Return the (X, Y) coordinate for the center point of the cell that contains the specified text.  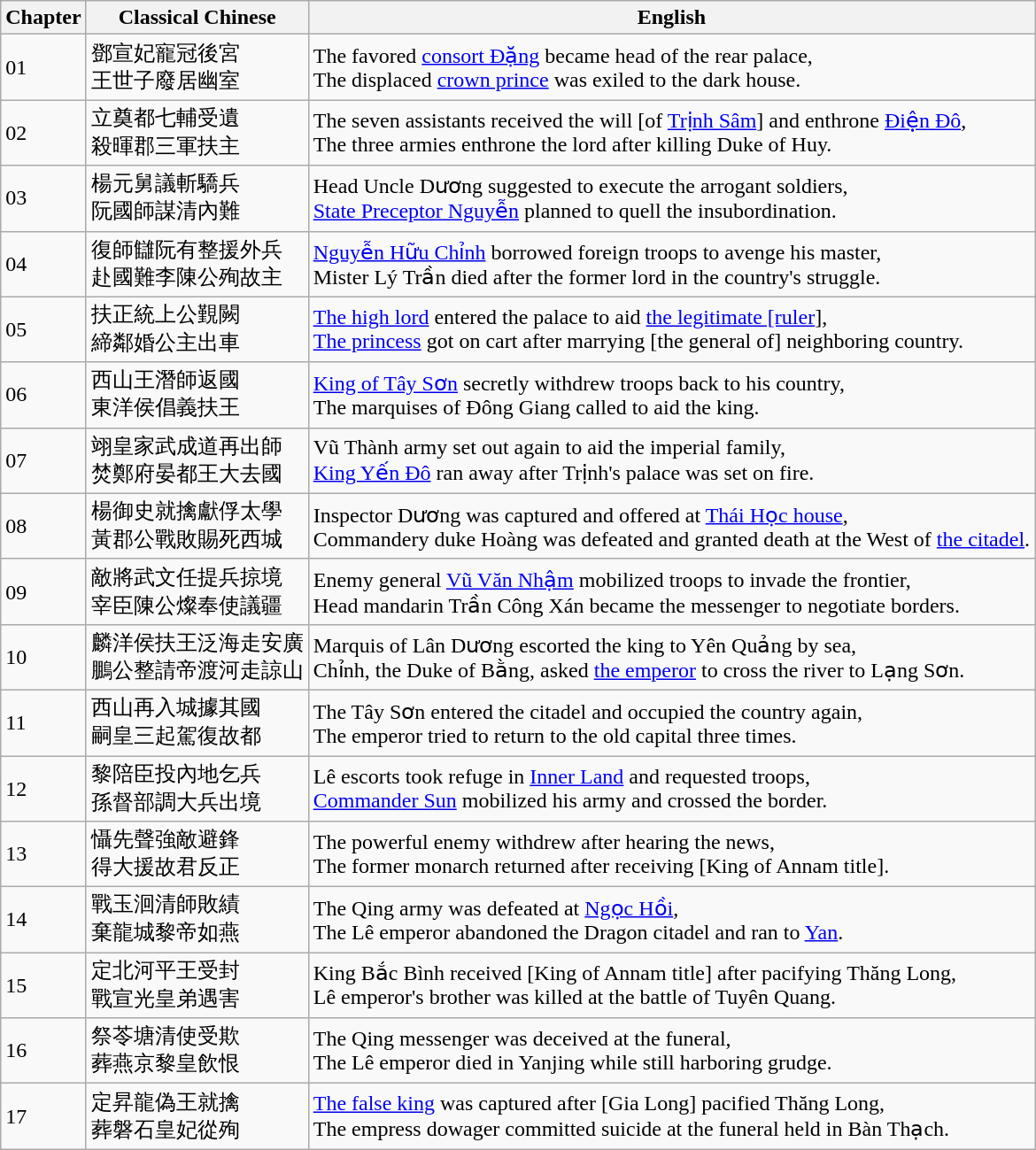
西山王潛師返國東洋侯倡義扶王 (197, 395)
The powerful enemy withdrew after hearing the news,The former monarch returned after receiving [King of Annam title]. (671, 854)
06 (43, 395)
Marquis of Lân Dương escorted the king to Yên Quảng by sea,Chỉnh, the Duke of Bằng, asked the emperor to cross the river to Lạng Sơn. (671, 657)
Enemy general Vũ Văn Nhậm mobilized troops to invade the frontier,Head mandarin Trần Công Xán became the messenger to negotiate borders. (671, 591)
The Tây Sơn entered the citadel and occupied the country again,The emperor tried to return to the old capital three times. (671, 722)
Vũ Thành army set out again to aid the imperial family,King Yến Đô ran away after Trịnh's palace was set on fire. (671, 460)
English (671, 18)
翊皇家武成道再出師焚鄭府晏都王大去國 (197, 460)
05 (43, 329)
黎陪臣投內地乞兵孫督部調大兵出境 (197, 789)
The favored consort Đặng became head of the rear palace,The displaced crown prince was exiled to the dark house. (671, 67)
11 (43, 722)
懾先聲強敵避鋒得大援故君反正 (197, 854)
17 (43, 1116)
14 (43, 920)
Head Uncle Dương suggested to execute the arrogant soldiers,State Preceptor Nguyễn planned to quell the insubordination. (671, 198)
04 (43, 264)
扶正統上公覲闕締鄰婚公主出車 (197, 329)
03 (43, 198)
定昇龍偽王就擒葬磐石皇妃從殉 (197, 1116)
Classical Chinese (197, 18)
The Qing messenger was deceived at the funeral,The Lê emperor died in Yanjing while still harboring grudge. (671, 1051)
敵將武文任提兵掠境宰臣陳公燦奉使議疆 (197, 591)
09 (43, 591)
10 (43, 657)
King of Tây Sơn secretly withdrew troops back to his country,The marquises of Đông Giang called to aid the king. (671, 395)
Nguyễn Hữu Chỉnh borrowed foreign troops to avenge his master,Mister Lý Trần died after the former lord in the country's struggle. (671, 264)
01 (43, 67)
戰玉洄清師敗績棄龍城黎帝如燕 (197, 920)
07 (43, 460)
楊元舅議斬驕兵阮國師謀清內難 (197, 198)
12 (43, 789)
立奠都七輔受遺殺暉郡三軍扶主 (197, 133)
復師讎阮有整援外兵赴國難李陳公殉故主 (197, 264)
The seven assistants received the will [of Trịnh Sâm] and enthrone Điện Đô,The three armies enthrone the lord after killing Duke of Huy. (671, 133)
13 (43, 854)
定北河平王受封戰宣光皇弟遇害 (197, 985)
Lê escorts took refuge in Inner Land and requested troops,Commander Sun mobilized his army and crossed the border. (671, 789)
楊御史就擒獻俘太學黃郡公戰敗賜死西城 (197, 526)
King Bắc Bình received [King of Annam title] after pacifying Thăng Long,Lê emperor's brother was killed at the battle of Tuyên Quang. (671, 985)
08 (43, 526)
祭苓塘清使受欺葬燕京黎皇飲恨 (197, 1051)
西山再入城據其國嗣皇三起駕復故都 (197, 722)
鄧宣妃寵冠後宮王世子廢居幽室 (197, 67)
15 (43, 985)
麟洋侯扶王泛海走安廣鵬公整請帝渡河走諒山 (197, 657)
Chapter (43, 18)
Inspector Dương was captured and offered at Thái Học house,Commandery duke Hoàng was defeated and granted death at the West of the citadel. (671, 526)
The false king was captured after [Gia Long] pacified Thăng Long,The empress dowager committed suicide at the funeral held in Bàn Thạch. (671, 1116)
16 (43, 1051)
02 (43, 133)
The high lord entered the palace to aid the legitimate [ruler],The princess got on cart after marrying [the general of] neighboring country. (671, 329)
The Qing army was defeated at Ngọc Hồi,The Lê emperor abandoned the Dragon citadel and ran to Yan. (671, 920)
